Return (x, y) of the center of cell containing provided text 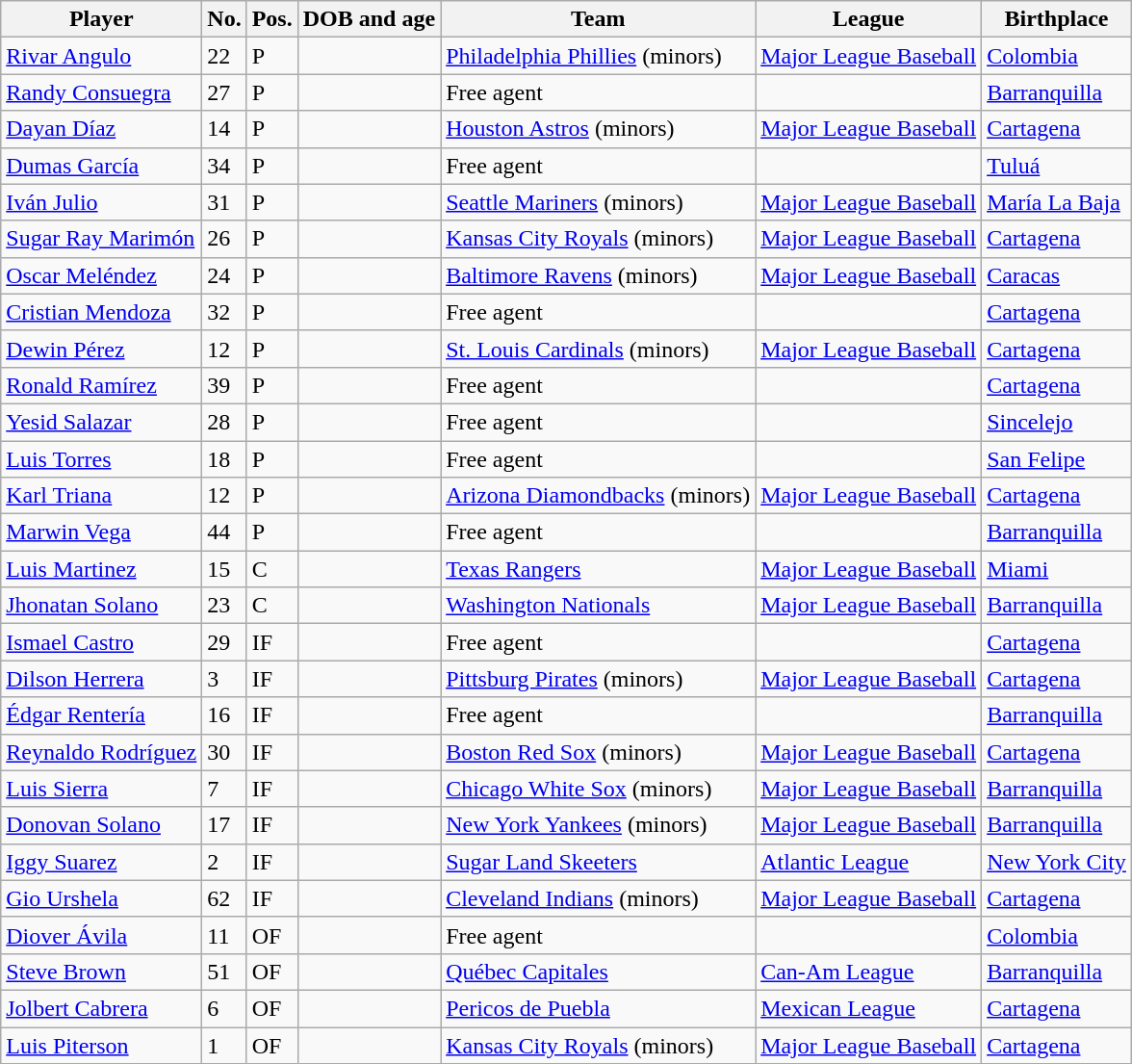
Luis Sierra (102, 789)
Sugar Land Skeeters (599, 862)
30 (224, 752)
No. (224, 19)
6 (224, 1008)
Diover Ávila (102, 935)
39 (224, 385)
Cristian Mendoza (102, 312)
Dumas García (102, 166)
Seattle Mariners (minors) (599, 202)
16 (224, 715)
34 (224, 166)
Mexican League (868, 1008)
Baltimore Ravens (minors) (599, 275)
Player (102, 19)
Rivar Angulo (102, 56)
Karl Triana (102, 496)
51 (224, 972)
Édgar Rentería (102, 715)
Sugar Ray Marimón (102, 239)
31 (224, 202)
Caracas (1057, 275)
María La Baja (1057, 202)
League (868, 19)
Luis Martinez (102, 569)
New York Yankees (minors) (599, 825)
26 (224, 239)
Luis Piterson (102, 1045)
22 (224, 56)
14 (224, 129)
Ismael Castro (102, 642)
Philadelphia Phillies (minors) (599, 56)
18 (224, 459)
Jolbert Cabrera (102, 1008)
Dilson Herrera (102, 679)
Atlantic League (868, 862)
Boston Red Sox (minors) (599, 752)
7 (224, 789)
32 (224, 312)
Steve Brown (102, 972)
44 (224, 532)
29 (224, 642)
11 (224, 935)
Can-Am League (868, 972)
1 (224, 1045)
San Felipe (1057, 459)
Team (599, 19)
23 (224, 606)
Texas Rangers (599, 569)
Iván Julio (102, 202)
Marwin Vega (102, 532)
24 (224, 275)
Yesid Salazar (102, 422)
Jhonatan Solano (102, 606)
28 (224, 422)
17 (224, 825)
Birthplace (1057, 19)
Sincelejo (1057, 422)
Oscar Meléndez (102, 275)
Ronald Ramírez (102, 385)
15 (224, 569)
Dayan Díaz (102, 129)
62 (224, 898)
New York City (1057, 862)
Iggy Suarez (102, 862)
27 (224, 92)
Pos. (271, 19)
Arizona Diamondbacks (minors) (599, 496)
Washington Nationals (599, 606)
Randy Consuegra (102, 92)
Pericos de Puebla (599, 1008)
Chicago White Sox (minors) (599, 789)
Cleveland Indians (minors) (599, 898)
Miami (1057, 569)
2 (224, 862)
DOB and age (369, 19)
Dewin Pérez (102, 349)
Houston Astros (minors) (599, 129)
Luis Torres (102, 459)
St. Louis Cardinals (minors) (599, 349)
3 (224, 679)
Pittsburg Pirates (minors) (599, 679)
Donovan Solano (102, 825)
Tuluá (1057, 166)
Québec Capitales (599, 972)
Gio Urshela (102, 898)
Reynaldo Rodríguez (102, 752)
